Provide the (X, Y) coordinate of the cell's center where the given text is located.  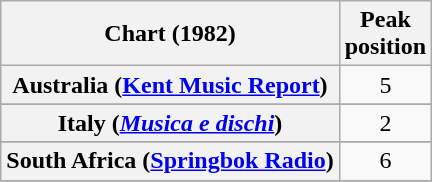
6 (385, 161)
Italy (Musica e dischi) (170, 123)
2 (385, 123)
Australia (Kent Music Report) (170, 85)
Peakposition (385, 34)
Chart (1982) (170, 34)
South Africa (Springbok Radio) (170, 161)
5 (385, 85)
